Determine the [X, Y] coordinate at the center of the cell enclosing the given text.  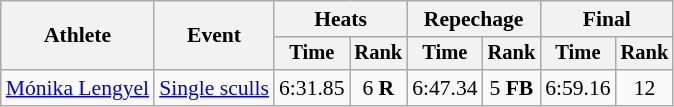
Final [606, 19]
5 FB [512, 88]
Athlete [78, 36]
12 [645, 88]
6:59.16 [578, 88]
6:47.34 [444, 88]
6:31.85 [312, 88]
Repechage [474, 19]
Event [214, 36]
Heats [340, 19]
Mónika Lengyel [78, 88]
Single sculls [214, 88]
6 R [379, 88]
